Determine the (x, y) coordinate at the center of the cell enclosing the given text.  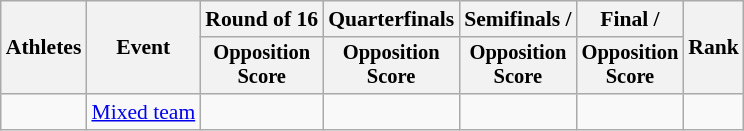
Athletes (44, 48)
Event (143, 48)
Semifinals / (518, 19)
Quarterfinals (391, 19)
Mixed team (143, 112)
Rank (714, 48)
Round of 16 (262, 19)
Final / (630, 19)
